Find where the given text appears and provide that cell's center as (x, y) coordinate. 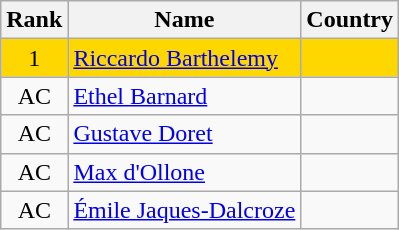
Ethel Barnard (184, 96)
Gustave Doret (184, 134)
Max d'Ollone (184, 172)
Émile Jaques-Dalcroze (184, 210)
Country (350, 20)
Rank (34, 20)
1 (34, 58)
Riccardo Barthelemy (184, 58)
Name (184, 20)
